Return [X, Y] of the center of cell containing provided text 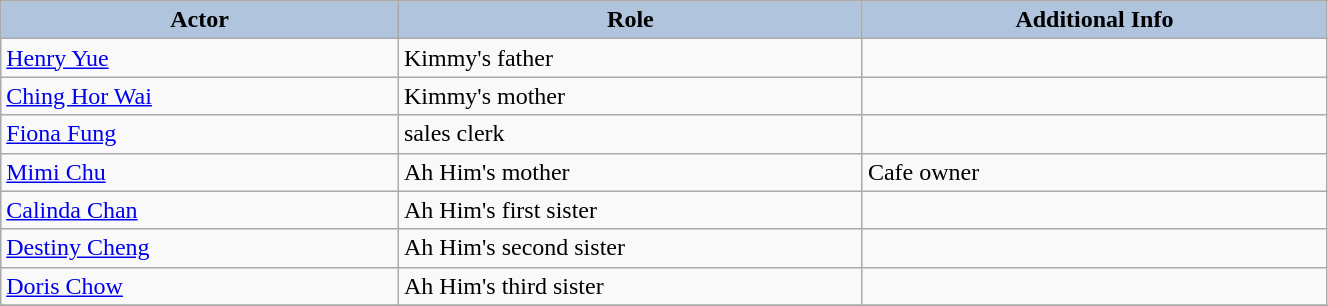
Actor [200, 20]
Fiona Fung [200, 134]
Destiny Cheng [200, 248]
Additional Info [1094, 20]
Cafe owner [1094, 172]
Doris Chow [200, 286]
Kimmy's mother [630, 96]
Role [630, 20]
Calinda Chan [200, 210]
Henry Yue [200, 58]
Kimmy's father [630, 58]
Ah Him's second sister [630, 248]
Ching Hor Wai [200, 96]
Ah Him's first sister [630, 210]
Ah Him's mother [630, 172]
sales clerk [630, 134]
Mimi Chu [200, 172]
Ah Him's third sister [630, 286]
